Determine the [X, Y] coordinate at the center of the cell enclosing the given text.  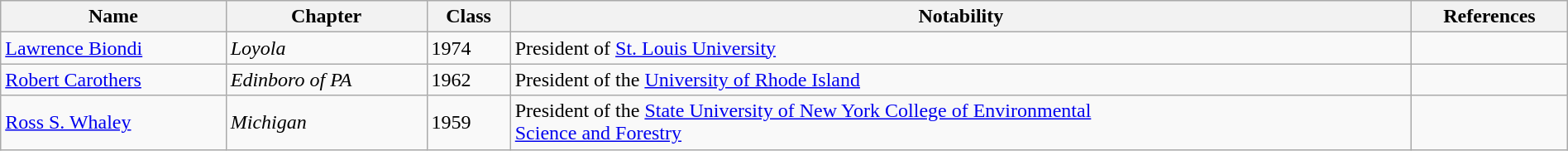
Name [113, 17]
Ross S. Whaley [113, 123]
President of the State University of New York College of EnvironmentalScience and Forestry [961, 123]
Class [468, 17]
1959 [468, 123]
Notability [961, 17]
Robert Carothers [113, 80]
1962 [468, 80]
References [1490, 17]
1974 [468, 48]
Edinboro of PA [326, 80]
President of St. Louis University [961, 48]
Lawrence Biondi [113, 48]
Loyola [326, 48]
President of the University of Rhode Island [961, 80]
Michigan [326, 123]
Chapter [326, 17]
